Provide the (x, y) coordinate of the cell's center where the given text is located.  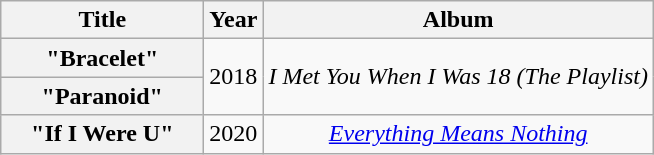
"If I Were U" (102, 134)
"Paranoid" (102, 96)
I Met You When I Was 18 (The Playlist) (458, 77)
2020 (234, 134)
Title (102, 20)
Everything Means Nothing (458, 134)
2018 (234, 77)
Year (234, 20)
Album (458, 20)
"Bracelet" (102, 58)
